Provide the [x, y] coordinate of the cell's center where the given text is located.  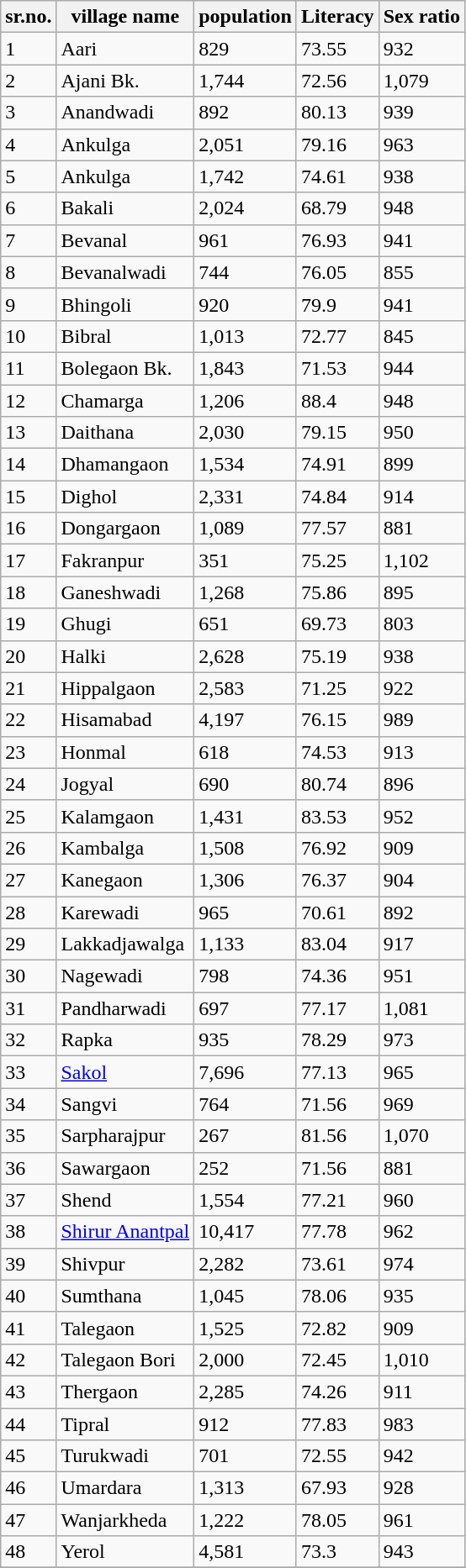
Bibral [125, 336]
Bevanal [125, 240]
2,583 [246, 688]
79.16 [337, 145]
969 [421, 1104]
45 [29, 1456]
Shend [125, 1200]
618 [246, 752]
76.37 [337, 880]
72.56 [337, 81]
Sumthana [125, 1296]
1,013 [246, 336]
43 [29, 1392]
2,628 [246, 656]
913 [421, 752]
917 [421, 944]
13 [29, 433]
744 [246, 272]
845 [421, 336]
9 [29, 304]
80.13 [337, 113]
928 [421, 1488]
2,024 [246, 208]
Ghugi [125, 624]
690 [246, 784]
1,045 [246, 1296]
Hisamabad [125, 720]
78.06 [337, 1296]
895 [421, 592]
76.05 [337, 272]
1,222 [246, 1520]
4 [29, 145]
1,843 [246, 368]
2,282 [246, 1264]
38 [29, 1232]
village name [125, 17]
Shivpur [125, 1264]
Jogyal [125, 784]
35 [29, 1136]
Tipral [125, 1424]
33 [29, 1072]
Ganeshwadi [125, 592]
697 [246, 1008]
Talegaon [125, 1328]
83.04 [337, 944]
73.61 [337, 1264]
952 [421, 816]
67.93 [337, 1488]
75.25 [337, 560]
73.55 [337, 49]
Honmal [125, 752]
69.73 [337, 624]
29 [29, 944]
951 [421, 976]
267 [246, 1136]
76.92 [337, 848]
701 [246, 1456]
Lakkadjawalga [125, 944]
47 [29, 1520]
963 [421, 145]
23 [29, 752]
31 [29, 1008]
Shirur Anantpal [125, 1232]
11 [29, 368]
37 [29, 1200]
83.53 [337, 816]
Turukwadi [125, 1456]
46 [29, 1488]
Chamarga [125, 401]
71.53 [337, 368]
962 [421, 1232]
2 [29, 81]
17 [29, 560]
Nagewadi [125, 976]
2,285 [246, 1392]
974 [421, 1264]
Karewadi [125, 912]
973 [421, 1040]
26 [29, 848]
41 [29, 1328]
30 [29, 976]
78.05 [337, 1520]
32 [29, 1040]
1 [29, 49]
Kalamgaon [125, 816]
12 [29, 401]
77.78 [337, 1232]
989 [421, 720]
1,070 [421, 1136]
911 [421, 1392]
829 [246, 49]
Fakranpur [125, 560]
1,133 [246, 944]
74.53 [337, 752]
Aari [125, 49]
22 [29, 720]
939 [421, 113]
1,081 [421, 1008]
6 [29, 208]
76.93 [337, 240]
1,431 [246, 816]
75.19 [337, 656]
72.82 [337, 1328]
77.21 [337, 1200]
78.29 [337, 1040]
19 [29, 624]
68.79 [337, 208]
3 [29, 113]
Dighol [125, 497]
14 [29, 465]
Ajani Bk. [125, 81]
4,197 [246, 720]
1,102 [421, 560]
1,268 [246, 592]
Hippalgaon [125, 688]
44 [29, 1424]
1,079 [421, 81]
1,206 [246, 401]
76.15 [337, 720]
39 [29, 1264]
983 [421, 1424]
Dhamangaon [125, 465]
70.61 [337, 912]
944 [421, 368]
803 [421, 624]
1,744 [246, 81]
80.74 [337, 784]
2,030 [246, 433]
77.57 [337, 529]
16 [29, 529]
855 [421, 272]
Bolegaon Bk. [125, 368]
Yerol [125, 1552]
Umardara [125, 1488]
1,742 [246, 176]
48 [29, 1552]
25 [29, 816]
950 [421, 433]
1,313 [246, 1488]
27 [29, 880]
20 [29, 656]
10 [29, 336]
74.91 [337, 465]
18 [29, 592]
Kanegaon [125, 880]
960 [421, 1200]
942 [421, 1456]
36 [29, 1168]
943 [421, 1552]
Dongargaon [125, 529]
77.13 [337, 1072]
651 [246, 624]
Kambalga [125, 848]
42 [29, 1360]
88.4 [337, 401]
79.9 [337, 304]
72.45 [337, 1360]
1,010 [421, 1360]
2,051 [246, 145]
896 [421, 784]
73.3 [337, 1552]
Sawargaon [125, 1168]
764 [246, 1104]
74.84 [337, 497]
899 [421, 465]
71.25 [337, 688]
Wanjarkheda [125, 1520]
798 [246, 976]
7,696 [246, 1072]
81.56 [337, 1136]
10,417 [246, 1232]
74.26 [337, 1392]
72.55 [337, 1456]
Rapka [125, 1040]
Daithana [125, 433]
5 [29, 176]
2,000 [246, 1360]
28 [29, 912]
Talegaon Bori [125, 1360]
74.36 [337, 976]
1,554 [246, 1200]
922 [421, 688]
Sakol [125, 1072]
Pandharwadi [125, 1008]
Sangvi [125, 1104]
75.86 [337, 592]
Bevanalwadi [125, 272]
7 [29, 240]
1,508 [246, 848]
932 [421, 49]
1,089 [246, 529]
4,581 [246, 1552]
8 [29, 272]
Thergaon [125, 1392]
Sarpharajpur [125, 1136]
1,534 [246, 465]
21 [29, 688]
904 [421, 880]
Bhingoli [125, 304]
34 [29, 1104]
920 [246, 304]
77.83 [337, 1424]
population [246, 17]
sr.no. [29, 17]
914 [421, 497]
1,306 [246, 880]
74.61 [337, 176]
79.15 [337, 433]
Anandwadi [125, 113]
Literacy [337, 17]
252 [246, 1168]
40 [29, 1296]
Halki [125, 656]
351 [246, 560]
Bakali [125, 208]
24 [29, 784]
1,525 [246, 1328]
912 [246, 1424]
2,331 [246, 497]
72.77 [337, 336]
15 [29, 497]
77.17 [337, 1008]
Sex ratio [421, 17]
